For the text-containing cell, return its midpoint in (x, y) coordinate format. 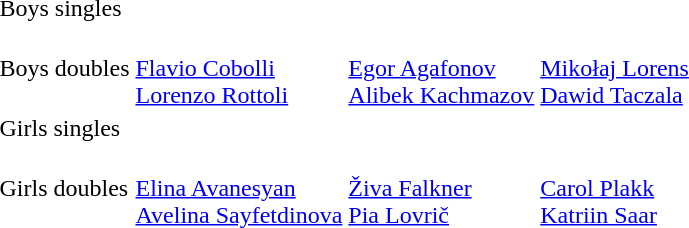
Egor AgafonovAlibek Kachmazov (442, 68)
Flavio CobolliLorenzo Rottoli (239, 68)
